Locate the cell with the specified text and output its [x, y] center coordinate. 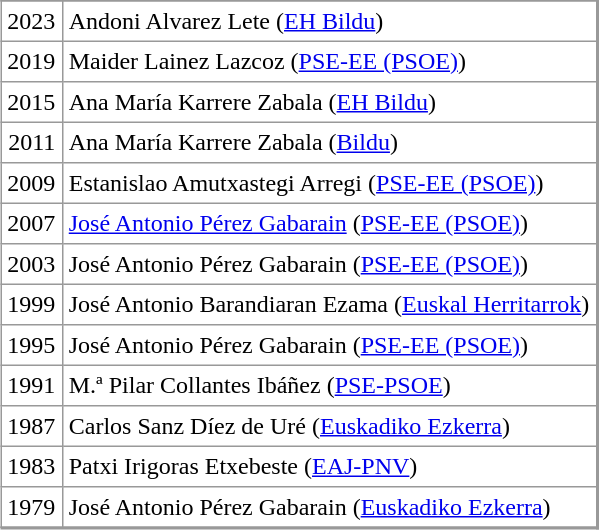
1987 [31, 426]
1991 [31, 385]
1999 [31, 304]
Maider Lainez Lazcoz (PSE-EE (PSOE)) [330, 61]
2011 [31, 142]
Ana María Karrere Zabala (Bildu) [330, 142]
1995 [31, 345]
M.ª Pilar Collantes Ibáñez (PSE-PSOE) [330, 385]
1983 [31, 466]
Patxi Irigoras Etxebeste (EAJ-PNV) [330, 466]
José Antonio Barandiaran Ezama (Euskal Herritarrok) [330, 304]
Ana María Karrere Zabala (EH Bildu) [330, 102]
2019 [31, 61]
Estanislao Amutxastegi Arregi (PSE-EE (PSOE)) [330, 183]
2015 [31, 102]
1979 [31, 507]
Andoni Alvarez Lete (EH Bildu) [330, 21]
2007 [31, 223]
2009 [31, 183]
Carlos Sanz Díez de Uré (Euskadiko Ezkerra) [330, 426]
2003 [31, 264]
2023 [31, 21]
José Antonio Pérez Gabarain (Euskadiko Ezkerra) [330, 507]
